Provide the [X, Y] coordinate of the cell's center where the given text is located.  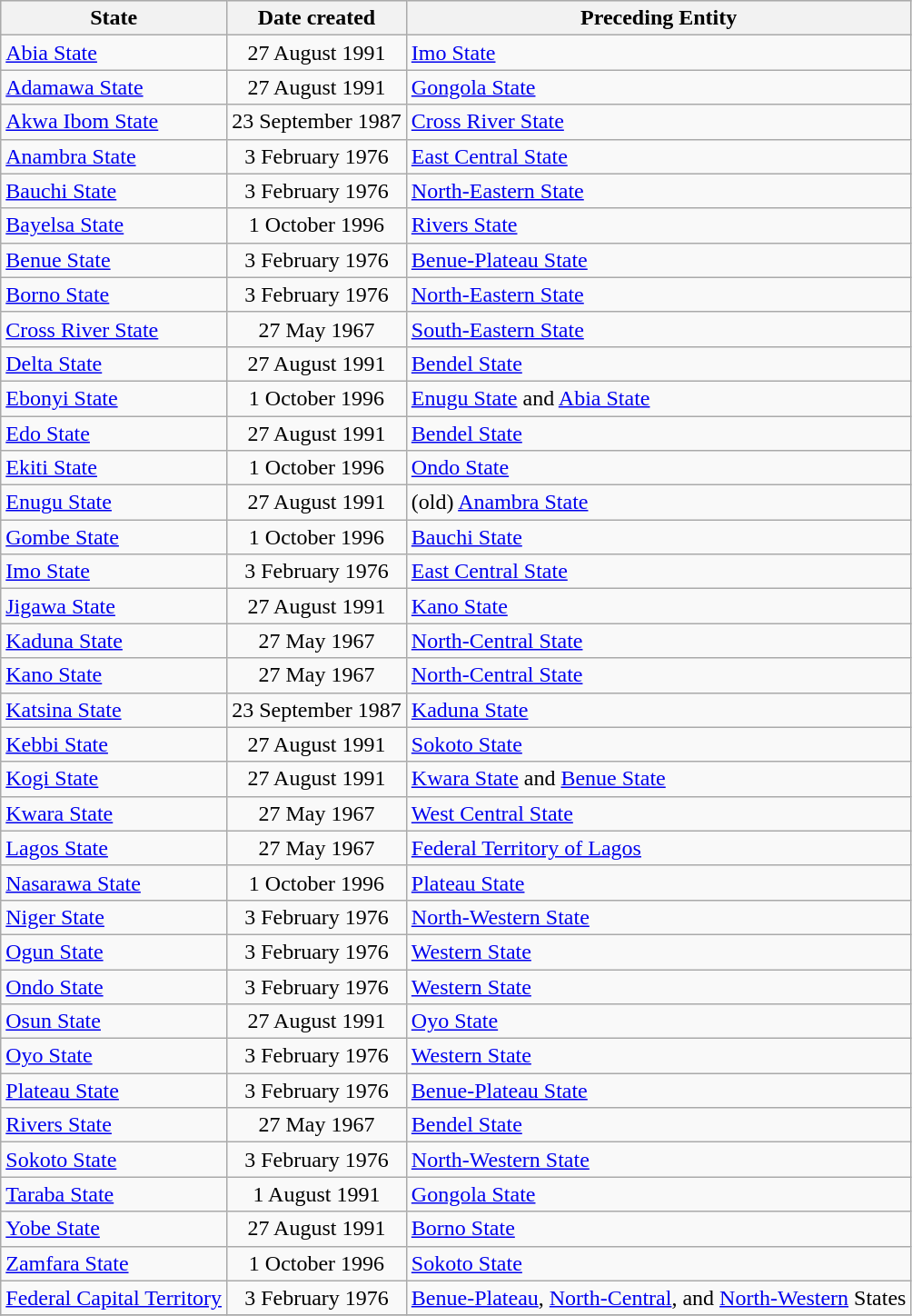
Lagos State [114, 848]
Ogun State [114, 952]
Preceding Entity [659, 18]
Kwara State and Benue State [659, 779]
Adamawa State [114, 87]
State [114, 18]
Benue-Plateau, North-Central, and North-Western States [659, 1298]
(old) Anambra State [659, 503]
Delta State [114, 364]
Akwa Ibom State [114, 122]
Ebonyi State [114, 398]
Federal Capital Territory [114, 1298]
1 August 1991 [317, 1194]
Niger State [114, 917]
Ekiti State [114, 468]
Taraba State [114, 1194]
Abia State [114, 53]
Nasarawa State [114, 882]
Yobe State [114, 1229]
Bayelsa State [114, 225]
Kwara State [114, 813]
West Central State [659, 813]
Gombe State [114, 537]
Enugu State and Abia State [659, 398]
Katsina State [114, 710]
Federal Territory of Lagos [659, 848]
Enugu State [114, 503]
Zamfara State [114, 1263]
South-Eastern State [659, 329]
Date created [317, 18]
Anambra State [114, 156]
Osun State [114, 1022]
Kogi State [114, 779]
Benue State [114, 260]
Edo State [114, 434]
Kebbi State [114, 744]
Jigawa State [114, 606]
